Output the [x, y] coordinate of the center of the cell containing the given text.  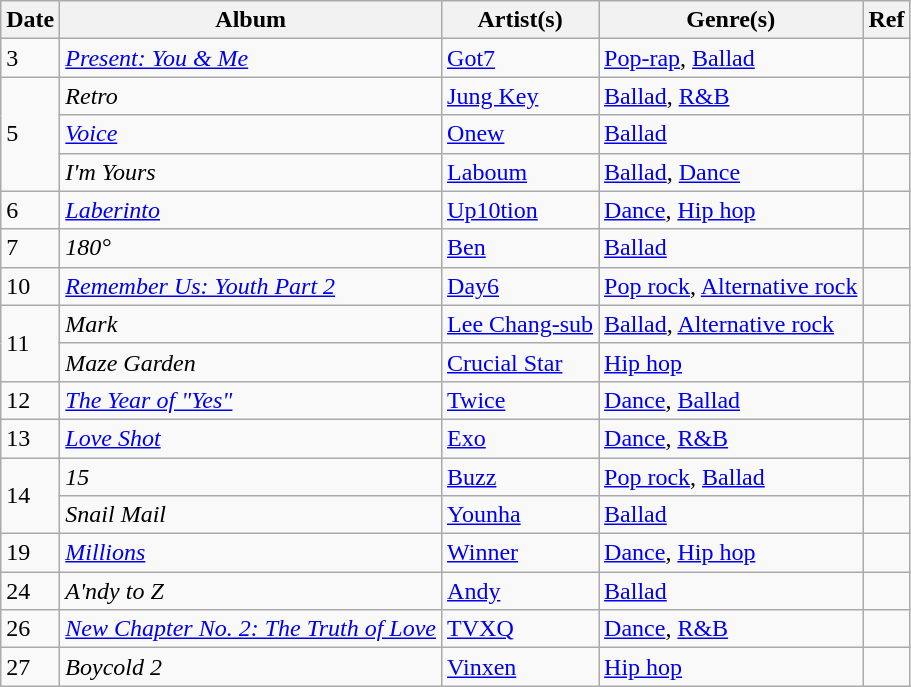
Up10tion [520, 210]
The Year of "Yes" [251, 400]
Pop rock, Ballad [731, 477]
19 [30, 553]
Ben [520, 248]
11 [30, 343]
14 [30, 496]
10 [30, 286]
Andy [520, 591]
7 [30, 248]
Twice [520, 400]
15 [251, 477]
Dance, Ballad [731, 400]
Got7 [520, 58]
26 [30, 629]
Snail Mail [251, 515]
Genre(s) [731, 20]
Ballad, Alternative rock [731, 324]
Younha [520, 515]
Ballad, R&B [731, 96]
Winner [520, 553]
Buzz [520, 477]
Pop-rap, Ballad [731, 58]
Ballad, Dance [731, 172]
Artist(s) [520, 20]
New Chapter No. 2: The Truth of Love [251, 629]
A'ndy to Z [251, 591]
Maze Garden [251, 362]
Present: You & Me [251, 58]
24 [30, 591]
Boycold 2 [251, 667]
Ref [886, 20]
6 [30, 210]
12 [30, 400]
Vinxen [520, 667]
180° [251, 248]
Millions [251, 553]
Remember Us: Youth Part 2 [251, 286]
Date [30, 20]
Lee Chang-sub [520, 324]
Album [251, 20]
Day6 [520, 286]
Laboum [520, 172]
TVXQ [520, 629]
3 [30, 58]
27 [30, 667]
Laberinto [251, 210]
Love Shot [251, 438]
Crucial Star [520, 362]
Jung Key [520, 96]
Mark [251, 324]
Exo [520, 438]
Onew [520, 134]
Voice [251, 134]
13 [30, 438]
Retro [251, 96]
I'm Yours [251, 172]
5 [30, 134]
Pop rock, Alternative rock [731, 286]
